Detect which cell encompasses the target text, then output its (x, y) center coordinate. 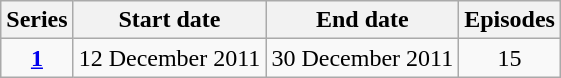
End date (362, 20)
Series (37, 20)
Start date (170, 20)
30 December 2011 (362, 58)
15 (510, 58)
1 (37, 58)
Episodes (510, 20)
12 December 2011 (170, 58)
